Extract the (x, y) coordinate from the center of the cell holding the provided text.  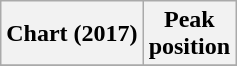
Chart (2017) (72, 34)
Peakposition (189, 34)
